Locate the cell with the specified text and output its (x, y) center coordinate. 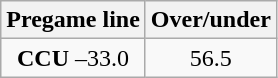
Pregame line (74, 20)
Over/under (210, 20)
CCU –33.0 (74, 58)
56.5 (210, 58)
